Detect which cell encompasses the target text, then output its [X, Y] center coordinate. 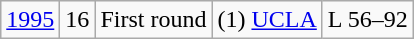
L 56–92 [368, 20]
First round [154, 20]
1995 [30, 20]
16 [78, 20]
(1) UCLA [267, 20]
